Locate the cell with the specified text and output its [x, y] center coordinate. 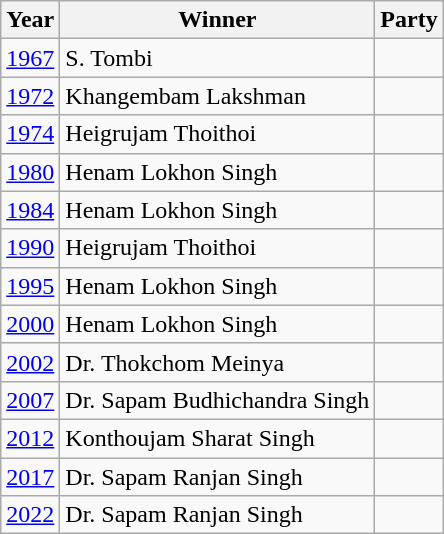
Year [30, 20]
2002 [30, 362]
Khangembam Lakshman [218, 96]
S. Tombi [218, 58]
2017 [30, 477]
2007 [30, 400]
1984 [30, 210]
Dr. Sapam Budhichandra Singh [218, 400]
2022 [30, 515]
1967 [30, 58]
1990 [30, 248]
Dr. Thokchom Meinya [218, 362]
1972 [30, 96]
Konthoujam Sharat Singh [218, 438]
Winner [218, 20]
1974 [30, 134]
2012 [30, 438]
1995 [30, 286]
Party [409, 20]
1980 [30, 172]
2000 [30, 324]
